Scan for the cell matching the given text and deliver its [x, y] coordinate at center. 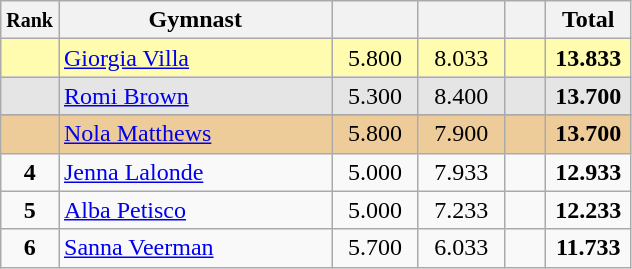
5 [30, 210]
Giorgia Villa [195, 58]
5.700 [375, 248]
Rank [30, 20]
7.233 [461, 210]
8.033 [461, 58]
Sanna Veerman [195, 248]
11.733 [588, 248]
12.933 [588, 172]
Jenna Lalonde [195, 172]
7.933 [461, 172]
6 [30, 248]
13.833 [588, 58]
6.033 [461, 248]
Alba Petisco [195, 210]
Nola Matthews [195, 134]
Gymnast [195, 20]
4 [30, 172]
8.400 [461, 96]
Romi Brown [195, 96]
7.900 [461, 134]
Total [588, 20]
5.300 [375, 96]
12.233 [588, 210]
